For the text-containing cell, return its midpoint in [x, y] coordinate format. 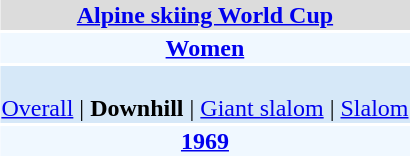
Women [205, 48]
Overall | Downhill | Giant slalom | Slalom [205, 94]
Alpine skiing World Cup [205, 15]
1969 [205, 141]
